Output the (x, y) coordinate of the center of the cell containing the given text.  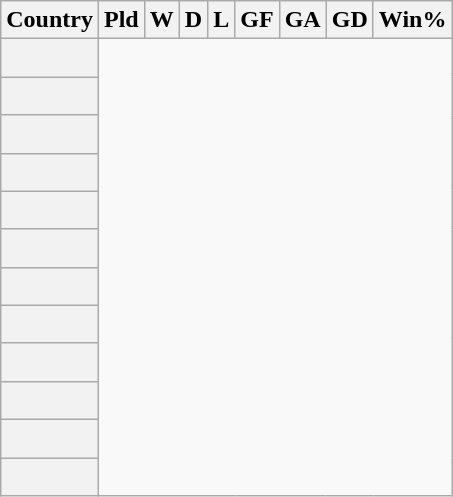
Pld (121, 20)
W (162, 20)
L (222, 20)
GF (257, 20)
Win% (412, 20)
GA (302, 20)
Country (50, 20)
D (193, 20)
GD (350, 20)
